Locate the cell with the specified text and output its [x, y] center coordinate. 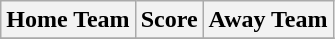
Away Team [268, 20]
Score [169, 20]
Home Team [68, 20]
